Find where the given text appears and provide that cell's center as [x, y] coordinate. 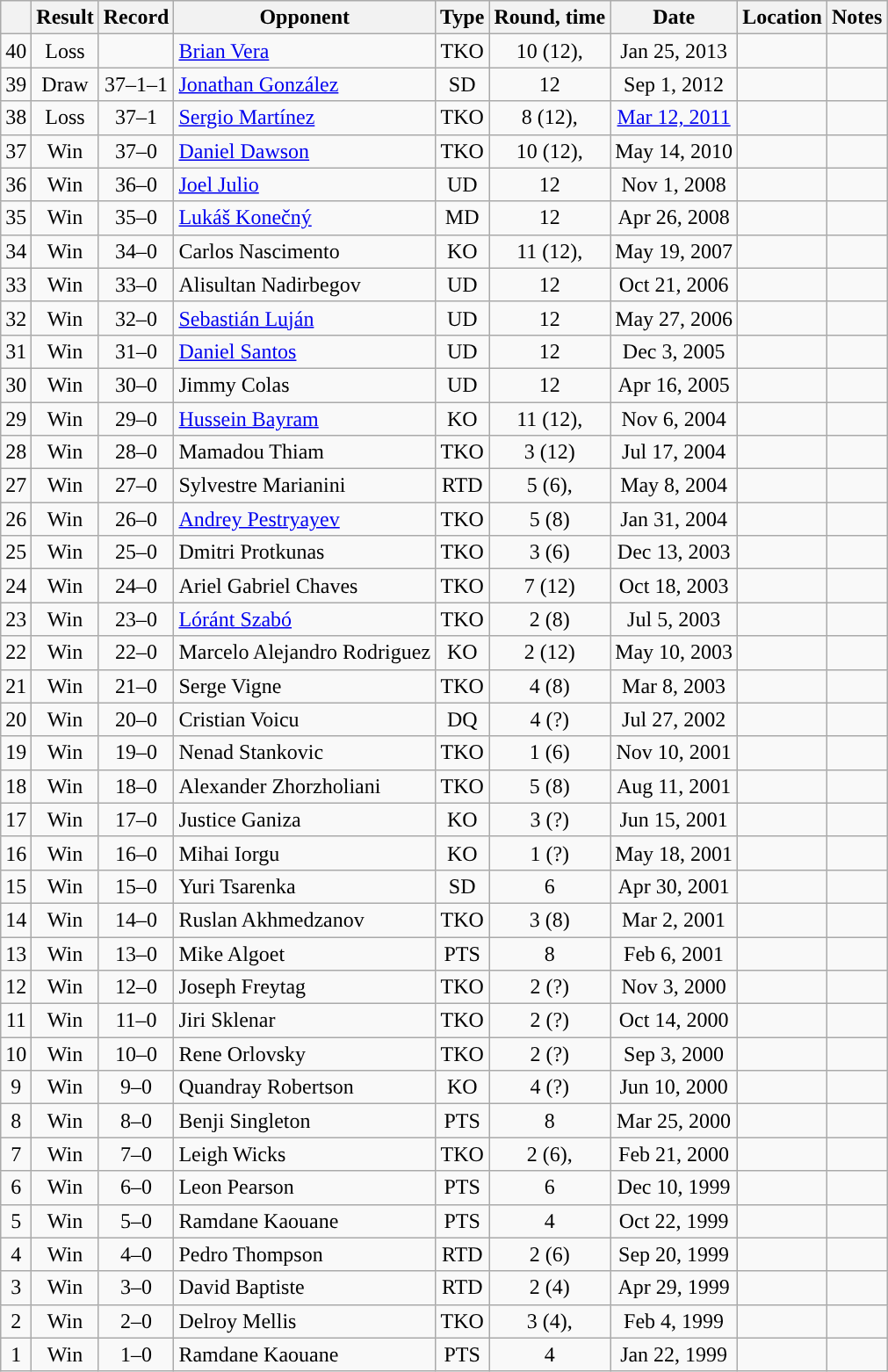
May 14, 2010 [675, 151]
2 [16, 1321]
5–0 [136, 1221]
18 [16, 786]
Mar 25, 2000 [675, 1121]
Jan 25, 2013 [675, 51]
7 (12) [550, 586]
Joel Julio [305, 184]
1–0 [136, 1354]
Sylvestre Marianini [305, 486]
12–0 [136, 987]
17–0 [136, 820]
Mamadou Thiam [305, 452]
Alexander Zhorzholiani [305, 786]
Rene Orlovsky [305, 1054]
Mike Algoet [305, 953]
Daniel Santos [305, 351]
14 [16, 920]
15–0 [136, 886]
Opponent [305, 18]
35–0 [136, 218]
Nov 6, 2004 [675, 419]
28–0 [136, 452]
1 (?) [550, 853]
Jan 22, 1999 [675, 1354]
3 (8) [550, 920]
Result [65, 18]
Serge Vigne [305, 686]
2 (8) [550, 619]
6–0 [136, 1188]
11 [16, 1021]
1 [16, 1354]
40 [16, 51]
26 [16, 519]
37–1–1 [136, 84]
20–0 [136, 719]
Delroy Mellis [305, 1321]
3 (?) [550, 820]
37–1 [136, 118]
May 19, 2007 [675, 251]
Apr 26, 2008 [675, 218]
Date [675, 18]
31–0 [136, 351]
2 (12) [550, 653]
3–0 [136, 1288]
34 [16, 251]
Carlos Nascimento [305, 251]
10 [16, 1054]
24–0 [136, 586]
25–0 [136, 552]
Oct 18, 2003 [675, 586]
Pedro Thompson [305, 1254]
19–0 [136, 753]
4 (8) [550, 686]
21 [16, 686]
2–0 [136, 1321]
7 [16, 1154]
Ruslan Akhmedzanov [305, 920]
15 [16, 886]
Nov 10, 2001 [675, 753]
18–0 [136, 786]
Nov 1, 2008 [675, 184]
Cristian Voicu [305, 719]
3 (4), [550, 1321]
Leon Pearson [305, 1188]
Joseph Freytag [305, 987]
Jiri Sklenar [305, 1021]
30 [16, 385]
3 [16, 1288]
May 10, 2003 [675, 653]
36 [16, 184]
Oct 21, 2006 [675, 285]
24 [16, 586]
Dec 3, 2005 [675, 351]
Mar 2, 2001 [675, 920]
Jan 31, 2004 [675, 519]
Sep 20, 1999 [675, 1254]
Lukáš Konečný [305, 218]
Quandray Robertson [305, 1087]
Type [462, 18]
Leigh Wicks [305, 1154]
Sep 3, 2000 [675, 1054]
Round, time [550, 18]
Oct 22, 1999 [675, 1221]
Daniel Dawson [305, 151]
17 [16, 820]
Notes [856, 18]
Apr 16, 2005 [675, 385]
22 [16, 653]
39 [16, 84]
16–0 [136, 853]
37–0 [136, 151]
3 (12) [550, 452]
9 [16, 1087]
Nov 3, 2000 [675, 987]
9–0 [136, 1087]
Mar 12, 2011 [675, 118]
29 [16, 419]
Jul 5, 2003 [675, 619]
Justice Ganiza [305, 820]
Mar 8, 2003 [675, 686]
Brian Vera [305, 51]
28 [16, 452]
Aug 11, 2001 [675, 786]
3 (6) [550, 552]
13–0 [136, 953]
36–0 [136, 184]
Yuri Tsarenka [305, 886]
5 [16, 1221]
33–0 [136, 285]
31 [16, 351]
MD [462, 218]
Sep 1, 2012 [675, 84]
2 (4) [550, 1288]
David Baptiste [305, 1288]
27 [16, 486]
Jimmy Colas [305, 385]
8–0 [136, 1121]
Oct 14, 2000 [675, 1021]
2 (6), [550, 1154]
Jul 17, 2004 [675, 452]
23–0 [136, 619]
Sergio Martínez [305, 118]
Location [783, 18]
Feb 6, 2001 [675, 953]
10–0 [136, 1054]
35 [16, 218]
Dec 13, 2003 [675, 552]
May 27, 2006 [675, 318]
Sebastián Luján [305, 318]
34–0 [136, 251]
Feb 21, 2000 [675, 1154]
Marcelo Alejandro Rodriguez [305, 653]
26–0 [136, 519]
Dec 10, 1999 [675, 1188]
Apr 30, 2001 [675, 886]
1 (6) [550, 753]
2 (6) [550, 1254]
23 [16, 619]
Draw [65, 84]
Nenad Stankovic [305, 753]
Jun 15, 2001 [675, 820]
19 [16, 753]
Ariel Gabriel Chaves [305, 586]
16 [16, 853]
Apr 29, 1999 [675, 1288]
33 [16, 285]
22–0 [136, 653]
20 [16, 719]
32–0 [136, 318]
11–0 [136, 1021]
21–0 [136, 686]
8 (12), [550, 118]
29–0 [136, 419]
Mihai Iorgu [305, 853]
30–0 [136, 385]
Hussein Bayram [305, 419]
Jonathan González [305, 84]
May 8, 2004 [675, 486]
DQ [462, 719]
Lóránt Szabó [305, 619]
Benji Singleton [305, 1121]
Feb 4, 1999 [675, 1321]
4–0 [136, 1254]
32 [16, 318]
27–0 [136, 486]
5 (6), [550, 486]
13 [16, 953]
Jul 27, 2002 [675, 719]
Jun 10, 2000 [675, 1087]
14–0 [136, 920]
37 [16, 151]
Record [136, 18]
7–0 [136, 1154]
25 [16, 552]
May 18, 2001 [675, 853]
38 [16, 118]
Dmitri Protkunas [305, 552]
Andrey Pestryayev [305, 519]
Alisultan Nadirbegov [305, 285]
